Detect which cell encompasses the target text, then output its (x, y) center coordinate. 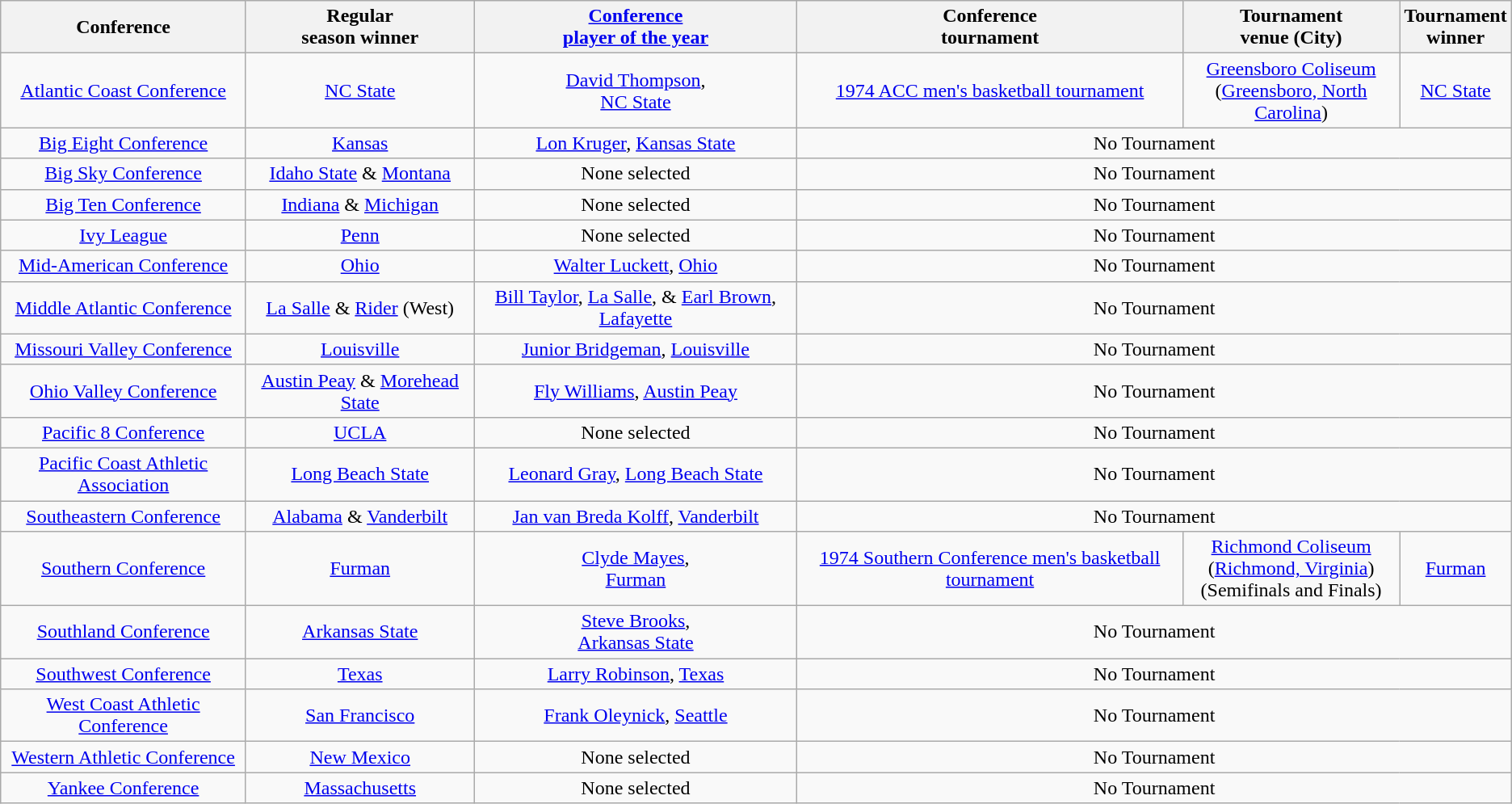
Ohio (359, 266)
Pacific 8 Conference (124, 432)
Big Ten Conference (124, 204)
Atlantic Coast Conference (124, 91)
Southern Conference (124, 569)
Louisville (359, 349)
New Mexico (359, 757)
Tournament winner (1455, 27)
Long Beach State (359, 474)
Penn (359, 235)
Tournament venue (City) (1291, 27)
Fly Williams, Austin Peay (636, 391)
Conference tournament (990, 27)
Massachusetts (359, 788)
San Francisco (359, 716)
Idaho State & Montana (359, 174)
Ohio Valley Conference (124, 391)
Austin Peay & Morehead State (359, 391)
Kansas (359, 143)
Pacific Coast Athletic Association (124, 474)
Arkansas State (359, 632)
Junior Bridgeman, Louisville (636, 349)
Western Athletic Conference (124, 757)
West Coast Athletic Conference (124, 716)
Jan van Breda Kolff, Vanderbilt (636, 516)
Texas (359, 674)
Lon Kruger, Kansas State (636, 143)
Mid-American Conference (124, 266)
Leonard Gray, Long Beach State (636, 474)
Indiana & Michigan (359, 204)
Larry Robinson, Texas (636, 674)
La Salle & Rider (West) (359, 307)
Frank Oleynick, Seattle (636, 716)
Ivy League (124, 235)
Greensboro Coliseum(Greensboro, North Carolina) (1291, 91)
Walter Luckett, Ohio (636, 266)
Big Eight Conference (124, 143)
Alabama & Vanderbilt (359, 516)
David Thompson,NC State (636, 91)
Conference player of the year (636, 27)
Missouri Valley Conference (124, 349)
Big Sky Conference (124, 174)
Regular season winner (359, 27)
Steve Brooks,Arkansas State (636, 632)
Richmond Coliseum(Richmond, Virginia)(Semifinals and Finals) (1291, 569)
UCLA (359, 432)
Southland Conference (124, 632)
Southwest Conference (124, 674)
Southeastern Conference (124, 516)
1974 Southern Conference men's basketball tournament (990, 569)
Conference (124, 27)
Bill Taylor, La Salle, & Earl Brown, Lafayette (636, 307)
1974 ACC men's basketball tournament (990, 91)
Yankee Conference (124, 788)
Clyde Mayes,Furman (636, 569)
Middle Atlantic Conference (124, 307)
